Locate the cell with the specified text and output its (X, Y) center coordinate. 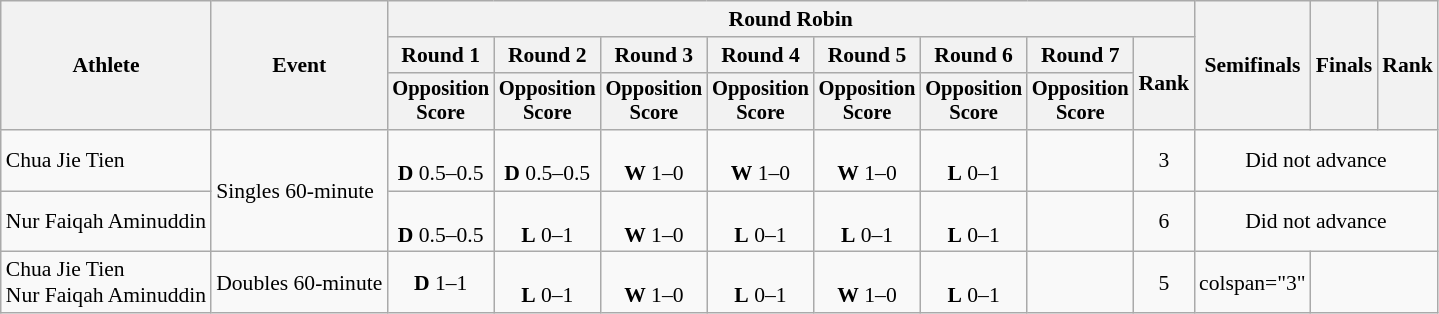
Nur Faiqah Aminuddin (106, 222)
Chua Jie Tien (106, 160)
Round 7 (1080, 55)
Round 6 (974, 55)
Round 5 (868, 55)
Round 1 (440, 55)
Event (299, 66)
Semifinals (1252, 66)
Round 2 (548, 55)
Finals (1344, 66)
3 (1164, 160)
6 (1164, 222)
colspan="3" (1252, 282)
Chua Jie TienNur Faiqah Aminuddin (106, 282)
Singles 60-minute (299, 191)
D 1–1 (440, 282)
Athlete (106, 66)
Doubles 60-minute (299, 282)
Round Robin (790, 19)
Round 4 (760, 55)
5 (1164, 282)
Round 3 (654, 55)
